Capture the cell that displays the provided text and extract its (X, Y) central coordinate. 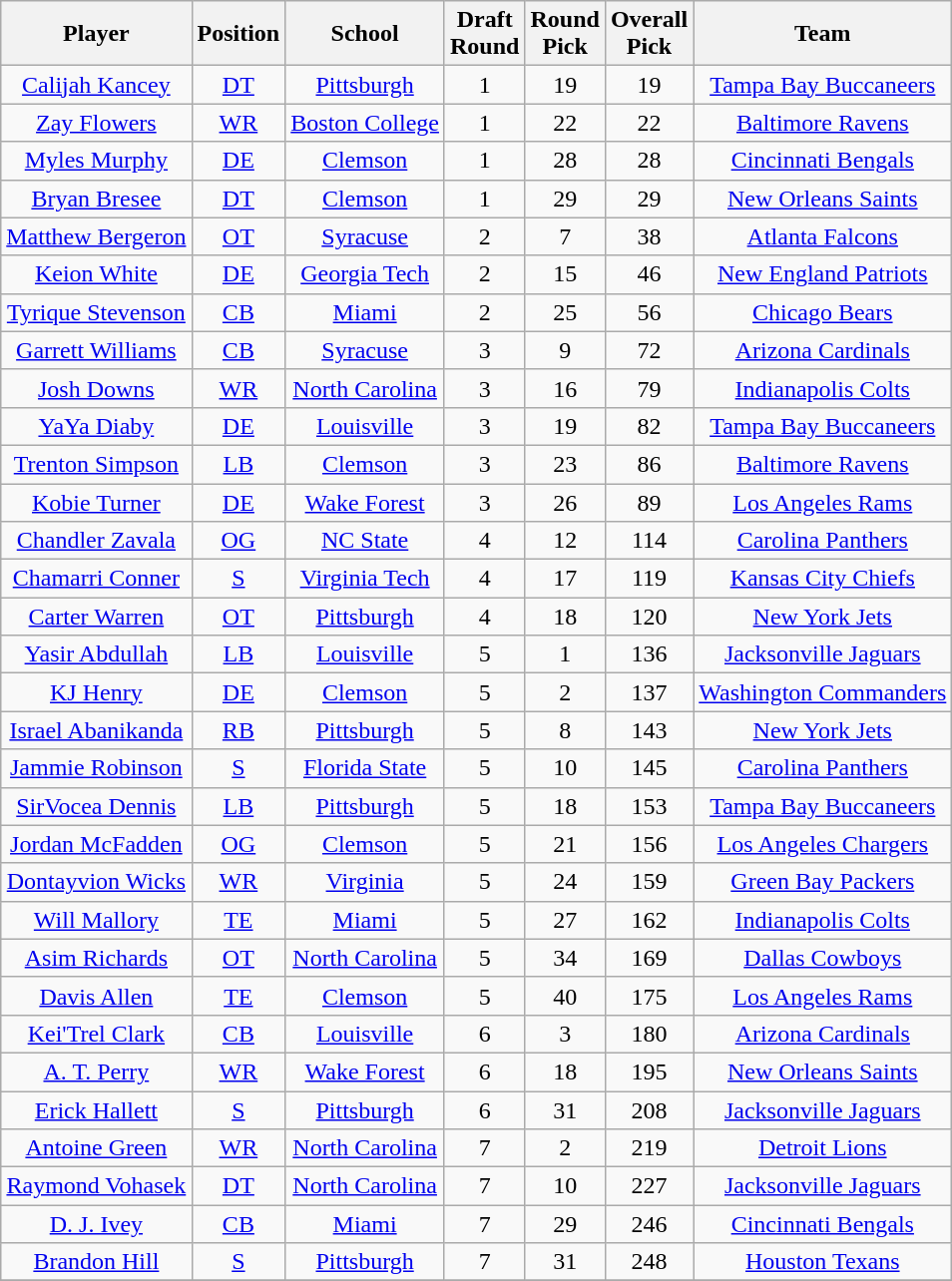
23 (565, 464)
Atlanta Falcons (822, 236)
227 (649, 1186)
A. T. Perry (96, 1071)
YaYa Diaby (96, 426)
159 (649, 882)
Tyrique Stevenson (96, 312)
137 (649, 692)
New England Patriots (822, 274)
Raymond Vohasek (96, 1186)
Green Bay Packers (822, 882)
OverallPick (649, 34)
Virginia (365, 882)
246 (649, 1224)
Matthew Bergeron (96, 236)
Trenton Simpson (96, 464)
17 (565, 579)
219 (649, 1148)
16 (565, 388)
79 (649, 388)
Washington Commanders (822, 692)
25 (565, 312)
208 (649, 1110)
Team (822, 34)
162 (649, 920)
72 (649, 350)
27 (565, 920)
Jordan McFadden (96, 844)
Brandon Hill (96, 1262)
169 (649, 958)
Chicago Bears (822, 312)
DraftRound (484, 34)
143 (649, 730)
21 (565, 844)
Antoine Green (96, 1148)
Kei'Trel Clark (96, 1034)
114 (649, 541)
56 (649, 312)
D. J. Ivey (96, 1224)
40 (565, 996)
SirVocea Dennis (96, 806)
Myles Murphy (96, 161)
Dontayvion Wicks (96, 882)
12 (565, 541)
Will Mallory (96, 920)
Chamarri Conner (96, 579)
26 (565, 502)
Kobie Turner (96, 502)
Boston College (365, 123)
89 (649, 502)
Davis Allen (96, 996)
Keion White (96, 274)
Yasir Abdullah (96, 654)
145 (649, 768)
RB (238, 730)
156 (649, 844)
136 (649, 654)
Calijah Kancey (96, 85)
46 (649, 274)
Bryan Bresee (96, 199)
Asim Richards (96, 958)
KJ Henry (96, 692)
Position (238, 34)
38 (649, 236)
Florida State (365, 768)
34 (565, 958)
195 (649, 1071)
119 (649, 579)
82 (649, 426)
24 (565, 882)
Erick Hallett (96, 1110)
Carter Warren (96, 617)
Garrett Williams (96, 350)
Jammie Robinson (96, 768)
9 (565, 350)
Georgia Tech (365, 274)
Player (96, 34)
15 (565, 274)
86 (649, 464)
Israel Abanikanda (96, 730)
120 (649, 617)
180 (649, 1034)
248 (649, 1262)
Houston Texans (822, 1262)
Dallas Cowboys (822, 958)
8 (565, 730)
NC State (365, 541)
153 (649, 806)
Josh Downs (96, 388)
Virginia Tech (365, 579)
Kansas City Chiefs (822, 579)
Zay Flowers (96, 123)
Chandler Zavala (96, 541)
175 (649, 996)
School (365, 34)
Detroit Lions (822, 1148)
Los Angeles Chargers (822, 844)
RoundPick (565, 34)
